Return the (x, y) coordinate for the center point of the cell that contains the specified text.  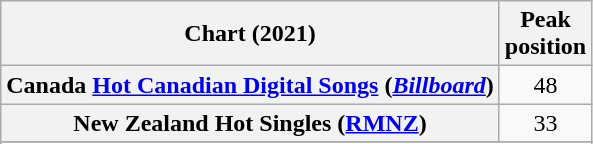
Peakposition (545, 34)
Chart (2021) (250, 34)
Canada Hot Canadian Digital Songs (Billboard) (250, 85)
33 (545, 123)
48 (545, 85)
New Zealand Hot Singles (RMNZ) (250, 123)
